Search for the cell housing the specified text and yield its (X, Y) center coordinate. 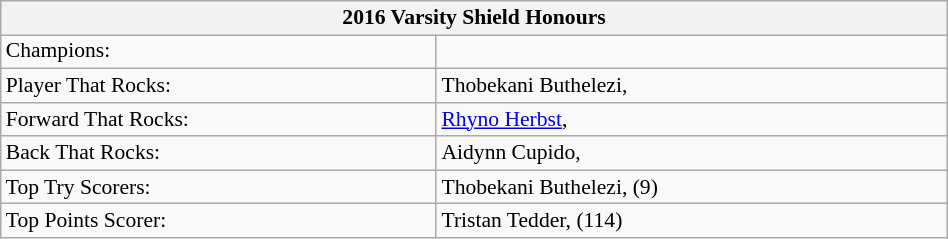
Champions: (219, 52)
Tristan Tedder, (114) (692, 221)
Forward That Rocks: (219, 120)
Thobekani Buthelezi, (9) (692, 187)
Thobekani Buthelezi, (692, 86)
Back That Rocks: (219, 154)
2016 Varsity Shield Honours (474, 18)
Top Points Scorer: (219, 221)
Rhyno Herbst, (692, 120)
Player That Rocks: (219, 86)
Aidynn Cupido, (692, 154)
Top Try Scorers: (219, 187)
